Return (X, Y) of the center of cell containing provided text 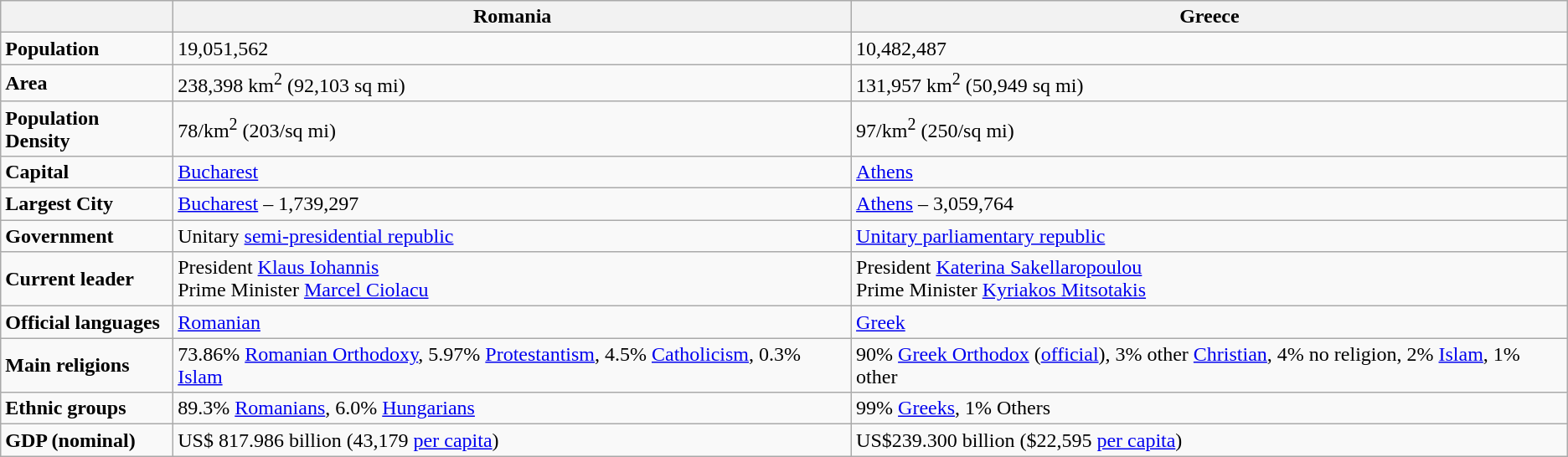
Official languages (87, 322)
78/km2 (203/sq mi) (513, 129)
89.3% Romanians, 6.0% Hungarians (513, 408)
Capital (87, 172)
Athens – 3,059,764 (1210, 204)
Bucharest – 1,739,297 (513, 204)
US$ 817.986 billion (43,179 per capita) (513, 440)
Romanian (513, 322)
Ethnic groups (87, 408)
Largest City (87, 204)
Athens (1210, 172)
Unitary semi-presidential republic (513, 236)
131,957 km2 (50,949 sq mi) (1210, 84)
President Katerina Sakellaropoulou Prime Minister Kyriakos Mitsotakis (1210, 280)
Romania (513, 17)
Bucharest (513, 172)
238,398 km2 (92,103 sq mi) (513, 84)
19,051,562 (513, 49)
Greece (1210, 17)
Population (87, 49)
Current leader (87, 280)
90% Greek Orthodox (official), 3% other Christian, 4% no religion, 2% Islam, 1% other (1210, 365)
Government (87, 236)
Main religions (87, 365)
Population Density (87, 129)
President Klaus Iohannis Prime Minister Marcel Ciolacu (513, 280)
73.86% Romanian Orthodoxy, 5.97% Protestantism, 4.5% Catholicism, 0.3% Islam (513, 365)
Greek (1210, 322)
99% Greeks, 1% Others (1210, 408)
10,482,487 (1210, 49)
GDP (nominal) (87, 440)
97/km2 (250/sq mi) (1210, 129)
Area (87, 84)
US$239.300 billion ($22,595 per capita) (1210, 440)
Unitary parliamentary republic (1210, 236)
